Locate the cell with the specified text and output its (X, Y) center coordinate. 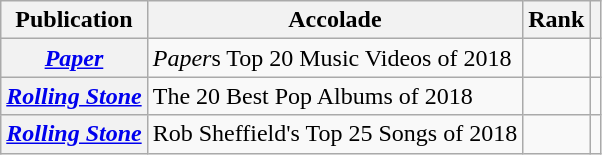
Rob Sheffield's Top 25 Songs of 2018 (335, 134)
Publication (74, 20)
Papers Top 20 Music Videos of 2018 (335, 58)
Rank (556, 20)
Paper (74, 58)
The 20 Best Pop Albums of 2018 (335, 96)
Accolade (335, 20)
